Return [x, y] of the center of cell containing provided text 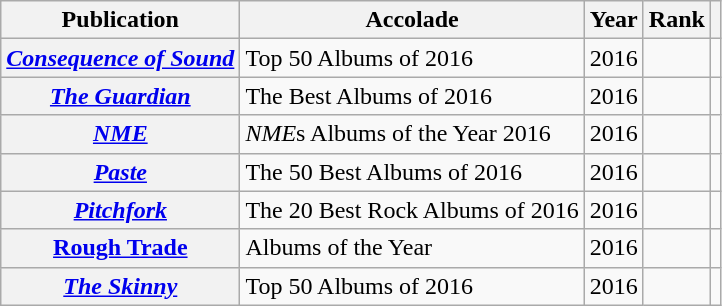
The Best Albums of 2016 [412, 96]
Rank [676, 20]
Year [614, 20]
Consequence of Sound [120, 58]
Publication [120, 20]
Rough Trade [120, 248]
Albums of the Year [412, 248]
Paste [120, 172]
The Skinny [120, 286]
Pitchfork [120, 210]
NME [120, 134]
The 20 Best Rock Albums of 2016 [412, 210]
The Guardian [120, 96]
Accolade [412, 20]
NMEs Albums of the Year 2016 [412, 134]
The 50 Best Albums of 2016 [412, 172]
